Search for the cell housing the specified text and yield its (X, Y) center coordinate. 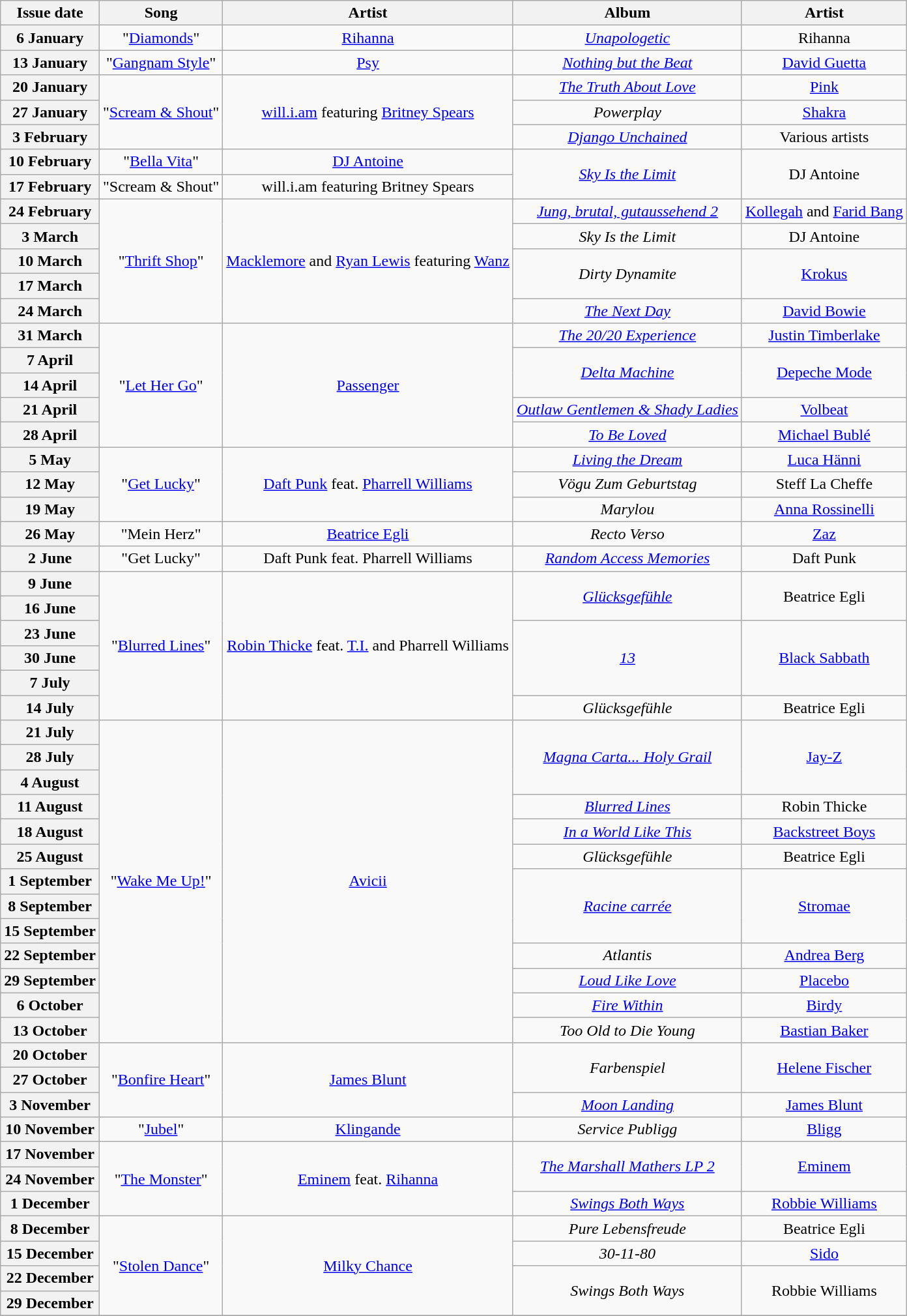
Robin Thicke feat. T.I. and Pharrell Williams (368, 645)
10 November (50, 1130)
Loud Like Love (627, 980)
"Blurred Lines" (160, 645)
"Gangnam Style" (160, 63)
Birdy (824, 1005)
In a World Like This (627, 832)
15 December (50, 1253)
9 June (50, 583)
22 December (50, 1278)
Andrea Berg (824, 956)
"Bonfire Heart" (160, 1079)
Pure Lebensfreude (627, 1229)
Volbeat (824, 410)
"Wake Me Up!" (160, 881)
Issue date (50, 13)
21 April (50, 410)
Eminem (824, 1167)
30 June (50, 658)
Unapologetic (627, 38)
Service Publigg (627, 1130)
The 20/20 Experience (627, 336)
Pink (824, 87)
Vögu Zum Geburtstag (627, 484)
"Bella Vita" (160, 162)
16 June (50, 608)
Jung, brutal, gutaussehend 2 (627, 211)
17 February (50, 186)
6 January (50, 38)
Blurred Lines (627, 807)
"Thrift Shop" (160, 261)
Bligg (824, 1130)
22 September (50, 956)
6 October (50, 1005)
Farbenspiel (627, 1067)
Steff La Cheffe (824, 484)
19 May (50, 509)
"Diamonds" (160, 38)
"Let Her Go" (160, 385)
Powerplay (627, 112)
24 March (50, 311)
31 March (50, 336)
"The Monster" (160, 1179)
15 September (50, 931)
Fire Within (627, 1005)
Bastian Baker (824, 1030)
3 November (50, 1105)
27 October (50, 1079)
Stromae (824, 906)
29 December (50, 1303)
Marylou (627, 509)
2 June (50, 559)
Various artists (824, 137)
Avicii (368, 881)
Eminem feat. Rihanna (368, 1179)
Atlantis (627, 956)
Milky Chance (368, 1266)
Magna Carta... Holy Grail (627, 757)
Dirty Dynamite (627, 273)
Nothing but the Beat (627, 63)
Helene Fischer (824, 1067)
Luca Hänni (824, 460)
Shakra (824, 112)
24 November (50, 1179)
18 August (50, 832)
Too Old to Die Young (627, 1030)
Django Unchained (627, 137)
17 March (50, 285)
Krokus (824, 273)
7 July (50, 682)
14 July (50, 707)
Recto Verso (627, 534)
26 May (50, 534)
Living the Dream (627, 460)
10 February (50, 162)
20 January (50, 87)
Daft Punk (824, 559)
Psy (368, 63)
14 April (50, 385)
"Stolen Dance" (160, 1266)
3 February (50, 137)
Random Access Memories (627, 559)
Album (627, 13)
7 April (50, 360)
Backstreet Boys (824, 832)
17 November (50, 1154)
Justin Timberlake (824, 336)
23 June (50, 633)
Passenger (368, 385)
Robin Thicke (824, 807)
8 September (50, 906)
Macklemore and Ryan Lewis featuring Wanz (368, 261)
David Guetta (824, 63)
3 March (50, 236)
10 March (50, 261)
21 July (50, 733)
29 September (50, 980)
Anna Rossinelli (824, 509)
Kollegah and Farid Bang (824, 211)
Klingande (368, 1130)
David Bowie (824, 311)
Sido (824, 1253)
Moon Landing (627, 1105)
"Jubel" (160, 1130)
1 September (50, 881)
Jay-Z (824, 757)
13 October (50, 1030)
12 May (50, 484)
4 August (50, 782)
Song (160, 13)
Depeche Mode (824, 373)
28 July (50, 757)
25 August (50, 856)
Racine carrée (627, 906)
5 May (50, 460)
Placebo (824, 980)
13 (627, 658)
27 January (50, 112)
20 October (50, 1055)
8 December (50, 1229)
Outlaw Gentlemen & Shady Ladies (627, 410)
Delta Machine (627, 373)
The Marshall Mathers LP 2 (627, 1167)
The Truth About Love (627, 87)
13 January (50, 63)
"Mein Herz" (160, 534)
Michael Bublé (824, 435)
11 August (50, 807)
Black Sabbath (824, 658)
Zaz (824, 534)
28 April (50, 435)
To Be Loved (627, 435)
24 February (50, 211)
30-11-80 (627, 1253)
1 December (50, 1204)
The Next Day (627, 311)
